Determine the [x, y] coordinate at the center of the cell enclosing the given text.  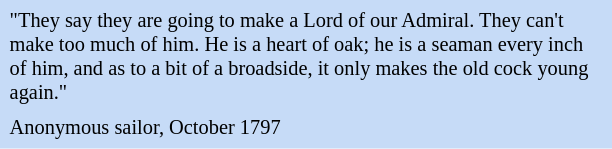
Anonymous sailor, October 1797 [306, 128]
